Return the (x, y) coordinate for the center point of the cell that contains the specified text.  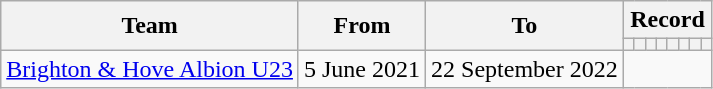
Team (150, 26)
Brighton & Hove Albion U23 (150, 69)
From (362, 26)
To (525, 26)
5 June 2021 (362, 69)
Record (667, 20)
22 September 2022 (525, 69)
